Return [X, Y] of the center of cell containing provided text 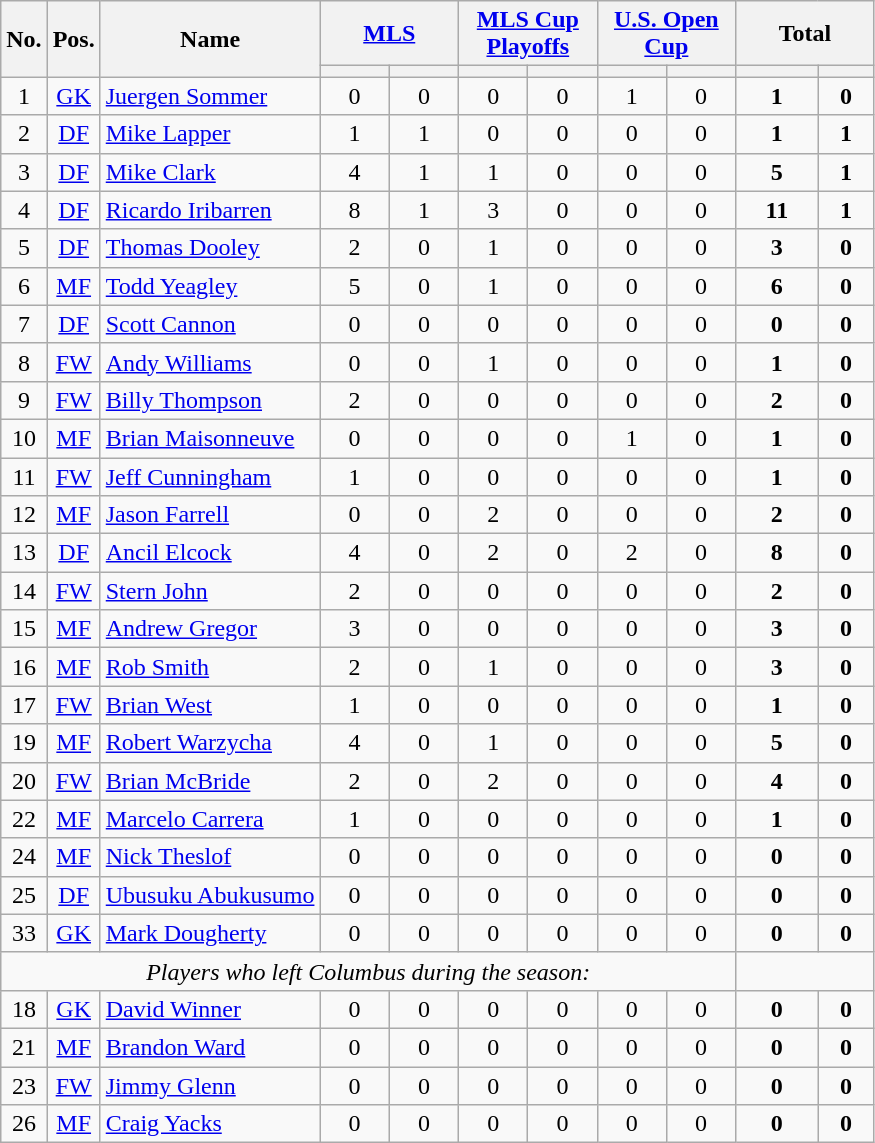
16 [24, 667]
Brian West [210, 705]
14 [24, 591]
MLS [390, 34]
David Winner [210, 1009]
24 [24, 857]
22 [24, 819]
Ricardo Iribarren [210, 210]
Ubusuku Abukusumo [210, 895]
Pos. [74, 39]
No. [24, 39]
Nick Theslof [210, 857]
Marcelo Carrera [210, 819]
15 [24, 629]
Total [806, 34]
Jimmy Glenn [210, 1085]
Brian McBride [210, 781]
Jason Farrell [210, 515]
13 [24, 553]
Todd Yeagley [210, 286]
MLS Cup Playoffs [528, 34]
33 [24, 933]
Mark Dougherty [210, 933]
Andy Williams [210, 362]
Rob Smith [210, 667]
23 [24, 1085]
20 [24, 781]
26 [24, 1124]
Mike Clark [210, 172]
Brian Maisonneuve [210, 438]
Juergen Sommer [210, 96]
17 [24, 705]
18 [24, 1009]
Thomas Dooley [210, 248]
Ancil Elcock [210, 553]
10 [24, 438]
Name [210, 39]
21 [24, 1047]
U.S. Open Cup [666, 34]
Andrew Gregor [210, 629]
Brandon Ward [210, 1047]
Robert Warzycha [210, 743]
7 [24, 324]
12 [24, 515]
9 [24, 400]
Jeff Cunningham [210, 477]
25 [24, 895]
Stern John [210, 591]
Scott Cannon [210, 324]
Craig Yacks [210, 1124]
19 [24, 743]
Players who left Columbus during the season: [368, 971]
Mike Lapper [210, 134]
Billy Thompson [210, 400]
